Find where the given text appears and provide that cell's center as [X, Y] coordinate. 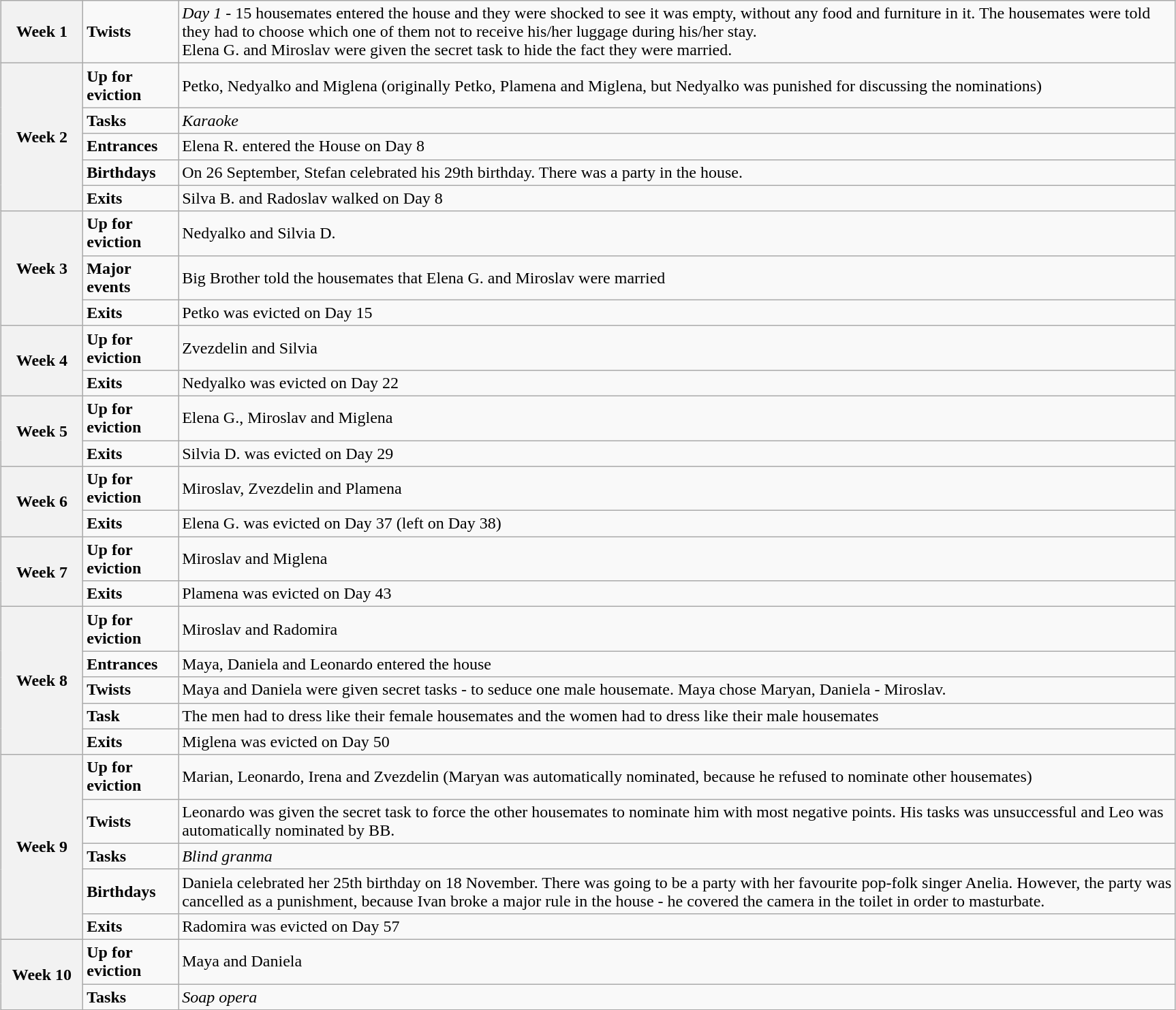
Week 2 [42, 138]
Maya and Daniela were given secret tasks - to seduce one male housemate. Maya chose Maryan, Daniela - Miroslav. [677, 690]
Nedyalko was evicted on Day 22 [677, 383]
Week 8 [42, 681]
Miroslav and Miglena [677, 558]
Soap opera [677, 996]
Blind granma [677, 856]
Karaoke [677, 121]
Week 5 [42, 430]
Maya, Daniela and Leonardo entered the house [677, 664]
Big Brother told the housemates that Elena G. and Miroslav were married [677, 278]
Silva B. and Radoslav walked on Day 8 [677, 198]
Week 1 [42, 32]
Miroslav and Radomira [677, 629]
Maya and Daniela [677, 962]
Task [131, 716]
Petko was evicted on Day 15 [677, 313]
Marian, Leonardo, Irena and Zvezdelin (Maryan was automatically nominated, because he refused to nominate other housemates) [677, 776]
Nedyalko and Silvia D. [677, 233]
Week 6 [42, 501]
Week 7 [42, 572]
Radomira was evicted on Day 57 [677, 926]
Major events [131, 278]
Plamena was evicted on Day 43 [677, 594]
Elena G. was evicted on Day 37 (left on Day 38) [677, 524]
Elena G., Miroslav and Miglena [677, 418]
Zvezdelin and Silvia [677, 347]
Petko, Nedyalko and Miglena (originally Petko, Plamena and Miglena, but Nedyalko was punished for discussing the nominations) [677, 86]
Miroslav, Zvezdelin and Plamena [677, 489]
Miglena was evicted on Day 50 [677, 742]
Elena R. entered the House on Day 8 [677, 146]
The men had to dress like their female housemates and the women had to dress like their male housemates [677, 716]
Week 9 [42, 847]
Silvia D. was evicted on Day 29 [677, 453]
Week 10 [42, 974]
On 26 September, Stefan celebrated his 29th birthday. There was a party in the house. [677, 172]
Week 3 [42, 268]
Week 4 [42, 361]
